Return (X, Y) of the center of cell containing provided text 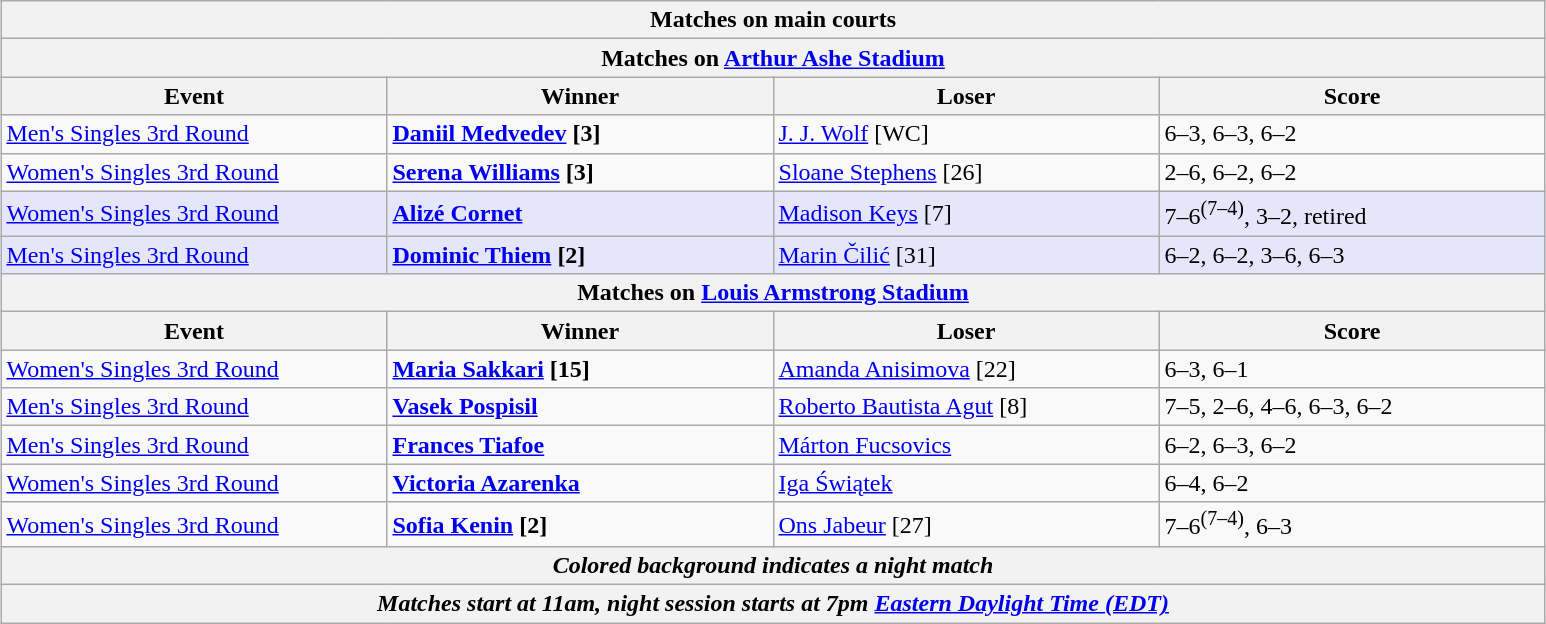
2–6, 6–2, 6–2 (1352, 172)
Colored background indicates a night match (773, 566)
6–2, 6–3, 6–2 (1352, 445)
Matches start at 11am, night session starts at 7pm Eastern Daylight Time (EDT) (773, 604)
Iga Świątek (966, 483)
Sloane Stephens [26] (966, 172)
Roberto Bautista Agut [8] (966, 407)
Frances Tiafoe (580, 445)
Victoria Azarenka (580, 483)
6–4, 6–2 (1352, 483)
7–5, 2–6, 4–6, 6–3, 6–2 (1352, 407)
6–2, 6–2, 3–6, 6–3 (1352, 255)
7–6(7–4), 6–3 (1352, 524)
Daniil Medvedev [3] (580, 134)
6–3, 6–3, 6–2 (1352, 134)
Matches on Arthur Ashe Stadium (773, 58)
Matches on main courts (773, 20)
J. J. Wolf [WC] (966, 134)
Dominic Thiem [2] (580, 255)
Vasek Pospisil (580, 407)
Matches on Louis Armstrong Stadium (773, 293)
Maria Sakkari [15] (580, 369)
Sofia Kenin [2] (580, 524)
Madison Keys [7] (966, 214)
Ons Jabeur [27] (966, 524)
Amanda Anisimova [22] (966, 369)
6–3, 6–1 (1352, 369)
7–6(7–4), 3–2, retired (1352, 214)
Marin Čilić [31] (966, 255)
Márton Fucsovics (966, 445)
Alizé Cornet (580, 214)
Serena Williams [3] (580, 172)
